Pinpoint the cell where the given text exists, returning its [x, y] midpoint coordinate. 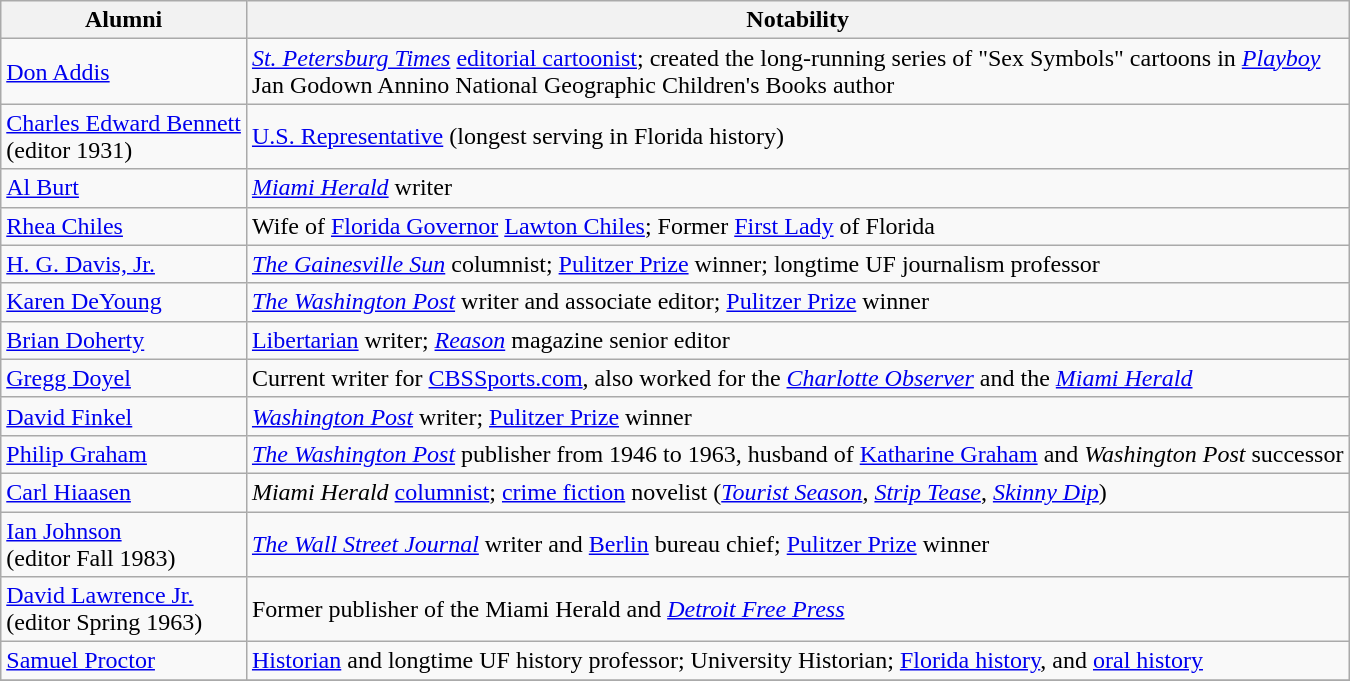
Carl Hiaasen [124, 492]
Gregg Doyel [124, 378]
The Gainesville Sun columnist; Pulitzer Prize winner; longtime UF journalism professor [797, 264]
Washington Post writer; Pulitzer Prize winner [797, 416]
Miami Herald writer [797, 188]
Current writer for CBSSports.com, also worked for the Charlotte Observer and the Miami Herald [797, 378]
U.S. Representative (longest serving in Florida history) [797, 136]
Charles Edward Bennett (editor 1931) [124, 136]
Samuel Proctor [124, 661]
Wife of Florida Governor Lawton Chiles; Former First Lady of Florida [797, 226]
Brian Doherty [124, 340]
Ian Johnson(editor Fall 1983) [124, 544]
Miami Herald columnist; crime fiction novelist (Tourist Season, Strip Tease, Skinny Dip) [797, 492]
The Washington Post publisher from 1946 to 1963, husband of Katharine Graham and Washington Post successor [797, 454]
David Lawrence Jr. (editor Spring 1963) [124, 610]
H. G. Davis, Jr. [124, 264]
The Wall Street Journal writer and Berlin bureau chief; Pulitzer Prize winner [797, 544]
Historian and longtime UF history professor; University Historian; Florida history, and oral history [797, 661]
Al Burt [124, 188]
Former publisher of the Miami Herald and Detroit Free Press [797, 610]
Philip Graham [124, 454]
Alumni [124, 20]
Rhea Chiles [124, 226]
Libertarian writer; Reason magazine senior editor [797, 340]
Don Addis [124, 72]
David Finkel [124, 416]
The Washington Post writer and associate editor; Pulitzer Prize winner [797, 302]
Karen DeYoung [124, 302]
Notability [797, 20]
